From the cell containing the given text, extract its center point as [X, Y] coordinate. 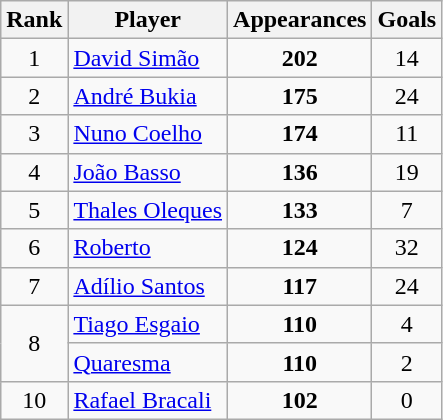
Quaresma [148, 362]
1 [34, 58]
124 [300, 248]
32 [407, 248]
6 [34, 248]
Roberto [148, 248]
14 [407, 58]
Goals [407, 20]
136 [300, 172]
João Basso [148, 172]
102 [300, 400]
David Simão [148, 58]
133 [300, 210]
André Bukia [148, 96]
Rank [34, 20]
Adílio Santos [148, 286]
8 [34, 343]
10 [34, 400]
202 [300, 58]
117 [300, 286]
19 [407, 172]
Tiago Esgaio [148, 324]
Player [148, 20]
0 [407, 400]
Rafael Bracali [148, 400]
11 [407, 134]
Appearances [300, 20]
5 [34, 210]
Nuno Coelho [148, 134]
3 [34, 134]
174 [300, 134]
Thales Oleques [148, 210]
175 [300, 96]
